Determine the [x, y] coordinate at the center of the cell enclosing the given text.  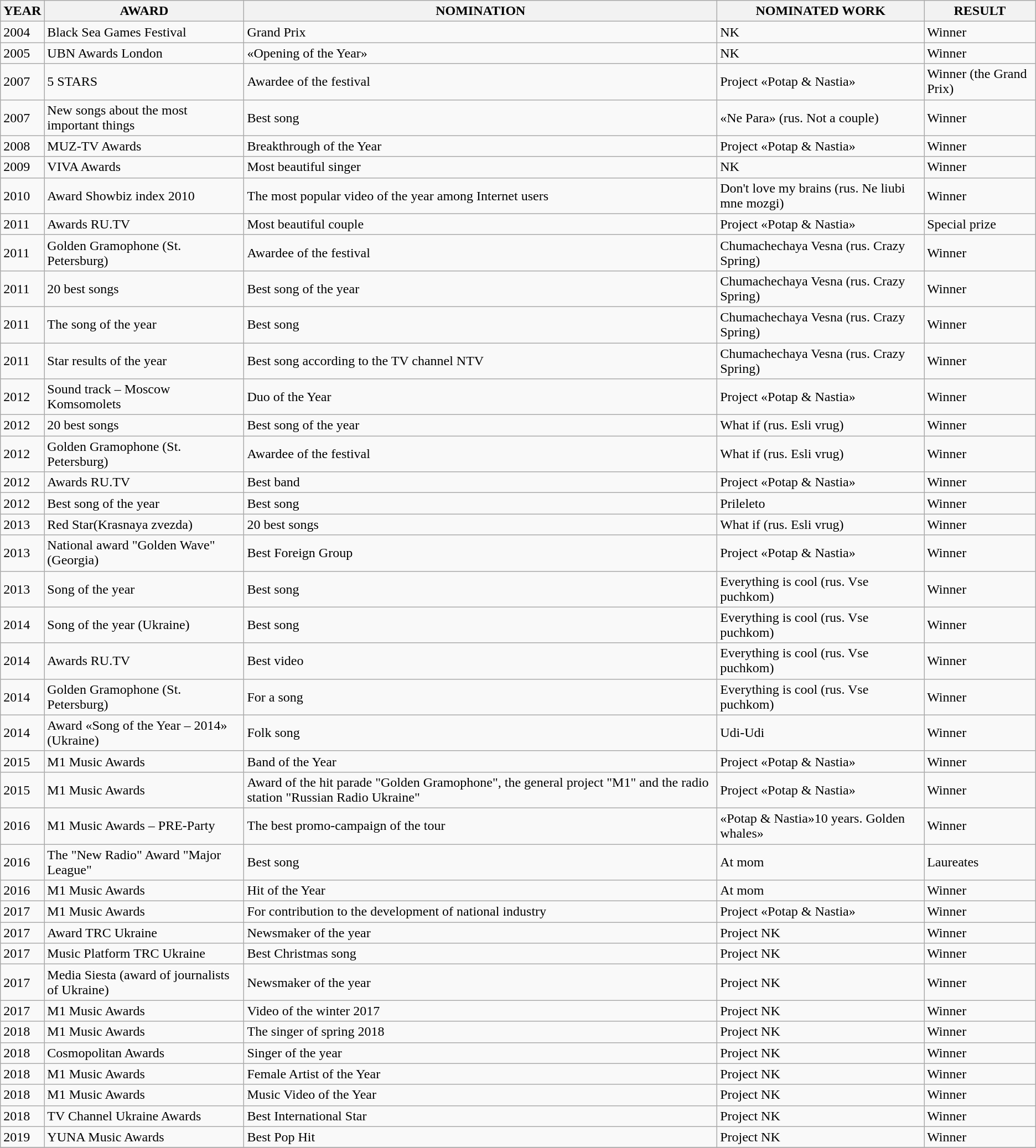
Grand Prix [480, 32]
UBN Awards London [144, 53]
2008 [22, 146]
RESULT [980, 11]
Special prize [980, 224]
Red Star(Krasnaya zvezda) [144, 524]
TV Channel Ukraine Awards [144, 1116]
The most popular video of the year among Internet users [480, 196]
Most beautiful couple [480, 224]
Best video [480, 661]
5 STARS [144, 82]
Folk song [480, 733]
The song of the year [144, 324]
NOMINATED WORK [821, 11]
Udi-Udi [821, 733]
Best Pop Hit [480, 1137]
«Potap & Nastia»10 years. Golden whales» [821, 825]
Song of the year [144, 589]
For a song [480, 697]
Most beautiful singer [480, 167]
«Opening of the Year» [480, 53]
The singer of spring 2018 [480, 1032]
Don't love my brains (rus. Ne liubi mne mozgi) [821, 196]
Laureates [980, 862]
Best Foreign Group [480, 553]
Breakthrough of the Year [480, 146]
Female Artist of the Year [480, 1074]
Star results of the year [144, 361]
For contribution to the development of national industry [480, 912]
YUNA Music Awards [144, 1137]
Best Christmas song [480, 954]
2009 [22, 167]
MUZ-TV Awards [144, 146]
Best song according to the TV channel NTV [480, 361]
Song of the year (Ukraine) [144, 625]
Duo of the Year [480, 397]
Sound track – Moscow Komsomolets [144, 397]
Best band [480, 482]
National award "Golden Wave" (Georgia) [144, 553]
Singer of the year [480, 1053]
Music Platform TRC Ukraine [144, 954]
Band of the Year [480, 761]
YEAR [22, 11]
M1 Music Awards – PRE-Party [144, 825]
Music Video of the Year [480, 1095]
2005 [22, 53]
Prileleto [821, 503]
Cosmopolitan Awards [144, 1053]
«Ne Para» (rus. Not a couple) [821, 117]
Award Showbiz index 2010 [144, 196]
2010 [22, 196]
Award TRC Ukraine [144, 933]
Best International Star [480, 1116]
AWARD [144, 11]
New songs about the most important things [144, 117]
Black Sea Games Festival [144, 32]
Hit of the Year [480, 891]
Video of the winter 2017 [480, 1011]
Award «Song of the Year – 2014» (Ukraine) [144, 733]
Media Siesta (award of journalists of Ukraine) [144, 983]
The best promo-campaign of the tour [480, 825]
2019 [22, 1137]
NOMINATION [480, 11]
2004 [22, 32]
The "New Radio" Award "Major League" [144, 862]
VIVA Awards [144, 167]
Award of the hit parade "Golden Gramophone", the general project "M1" and the radio station "Russian Radio Ukraine" [480, 790]
Winner (the Grand Prix) [980, 82]
